Identify which cell holds the provided text, then report its (X, Y) central coordinate. 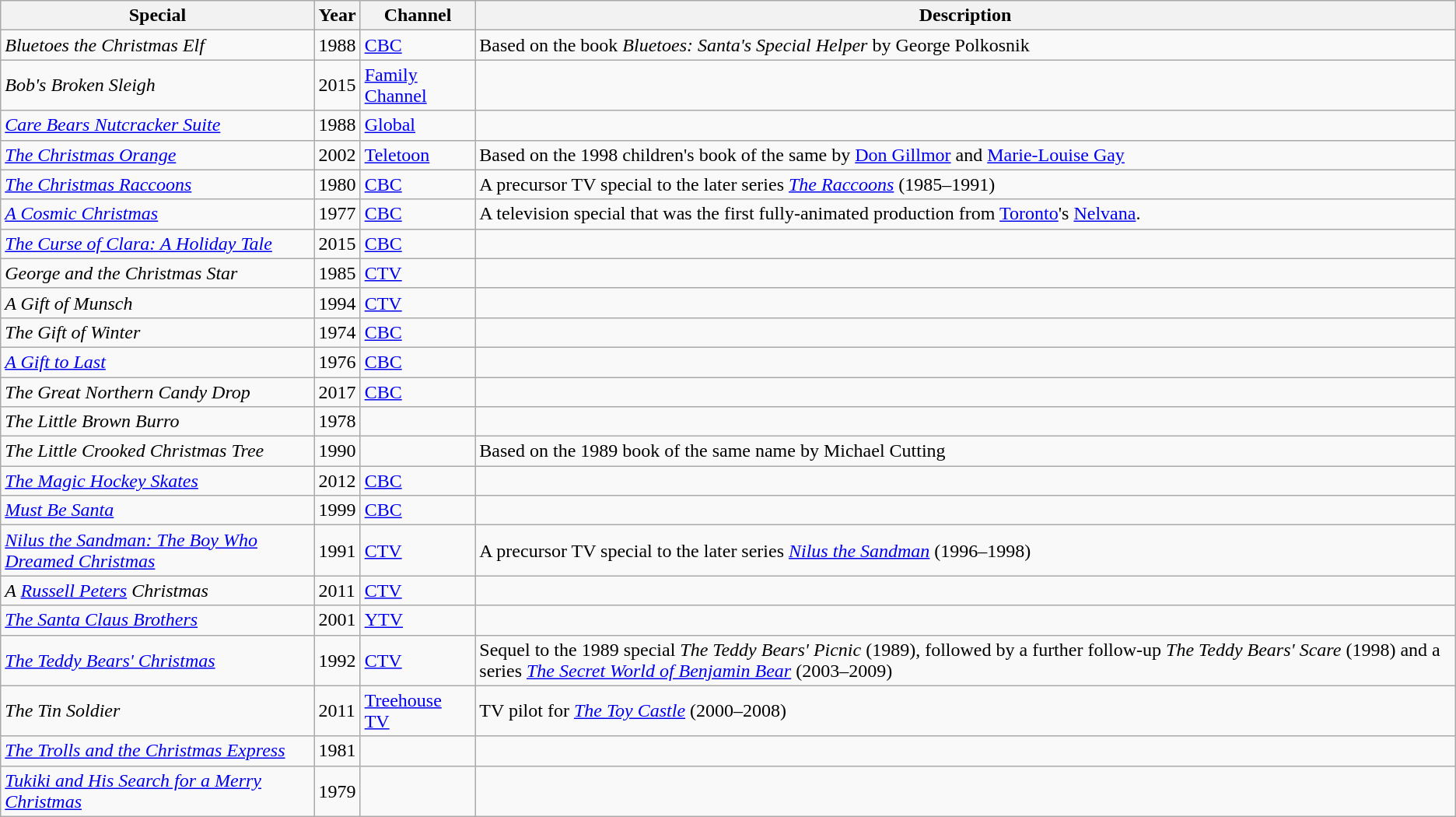
A Cosmic Christmas (157, 214)
The Little Crooked Christmas Tree (157, 451)
1994 (338, 303)
1980 (338, 184)
A Russell Peters Christmas (157, 591)
The Teddy Bears' Christmas (157, 660)
The Christmas Raccoons (157, 184)
Bob's Broken Sleigh (157, 86)
A Gift to Last (157, 362)
1991 (338, 551)
YTV (418, 620)
1979 (338, 791)
1981 (338, 751)
1999 (338, 510)
Year (338, 16)
The Great Northern Candy Drop (157, 391)
Channel (418, 16)
The Santa Claus Brothers (157, 620)
Nilus the Sandman: The Boy Who Dreamed Christmas (157, 551)
Based on the 1998 children's book of the same by Don Gillmor and Marie-Louise Gay (965, 155)
The Little Brown Burro (157, 422)
Must Be Santa (157, 510)
1992 (338, 660)
George and the Christmas Star (157, 273)
1974 (338, 332)
Based on the 1989 book of the same name by Michael Cutting (965, 451)
Tukiki and His Search for a Merry Christmas (157, 791)
1977 (338, 214)
A precursor TV special to the later series Nilus the Sandman (1996–1998) (965, 551)
Teletoon (418, 155)
1978 (338, 422)
Family Channel (418, 86)
Bluetoes the Christmas Elf (157, 45)
2017 (338, 391)
Special (157, 16)
TV pilot for The Toy Castle (2000–2008) (965, 711)
1985 (338, 273)
A Gift of Munsch (157, 303)
2002 (338, 155)
Description (965, 16)
The Christmas Orange (157, 155)
2012 (338, 481)
The Magic Hockey Skates (157, 481)
The Trolls and the Christmas Express (157, 751)
Global (418, 125)
A precursor TV special to the later series The Raccoons (1985–1991) (965, 184)
The Gift of Winter (157, 332)
Treehouse TV (418, 711)
2001 (338, 620)
1990 (338, 451)
The Curse of Clara: A Holiday Tale (157, 244)
The Tin Soldier (157, 711)
A television special that was the first fully-animated production from Toronto's Nelvana. (965, 214)
Based on the book Bluetoes: Santa's Special Helper by George Polkosnik (965, 45)
1976 (338, 362)
Care Bears Nutcracker Suite (157, 125)
